Output the [X, Y] coordinate of the center of the cell containing the given text.  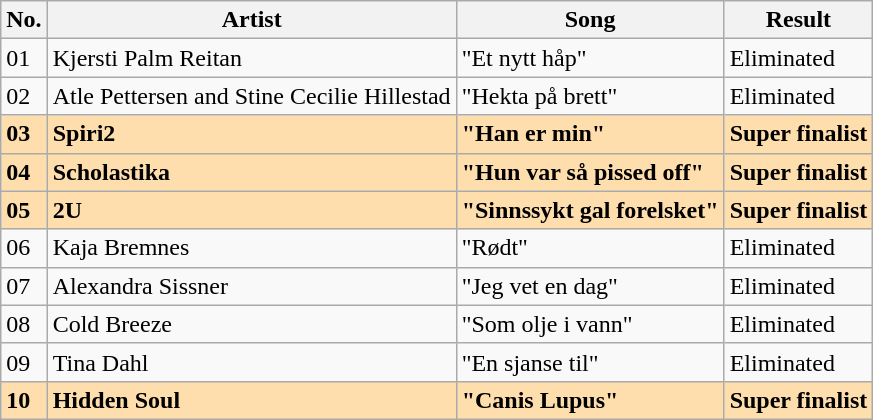
10 [24, 400]
06 [24, 248]
Scholastika [252, 172]
03 [24, 134]
Cold Breeze [252, 324]
01 [24, 58]
04 [24, 172]
Artist [252, 20]
05 [24, 210]
Alexandra Sissner [252, 286]
Hidden Soul [252, 400]
"Jeg vet en dag" [590, 286]
08 [24, 324]
Result [798, 20]
Atle Pettersen and Stine Cecilie Hillestad [252, 96]
Spiri2 [252, 134]
"Sinnssykt gal forelsket" [590, 210]
Kjersti Palm Reitan [252, 58]
07 [24, 286]
02 [24, 96]
09 [24, 362]
"Canis Lupus" [590, 400]
"Rødt" [590, 248]
"Hekta på brett" [590, 96]
Kaja Bremnes [252, 248]
"Som olje i vann" [590, 324]
2U [252, 210]
No. [24, 20]
"Hun var så pissed off" [590, 172]
"Et nytt håp" [590, 58]
"En sjanse til" [590, 362]
Song [590, 20]
"Han er min" [590, 134]
Tina Dahl [252, 362]
